Capture the cell that displays the provided text and extract its [x, y] central coordinate. 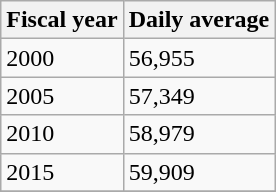
2000 [62, 58]
2010 [62, 134]
2005 [62, 96]
59,909 [199, 172]
Daily average [199, 20]
2015 [62, 172]
Fiscal year [62, 20]
58,979 [199, 134]
56,955 [199, 58]
57,349 [199, 96]
